Locate the cell with the specified text and output its [X, Y] center coordinate. 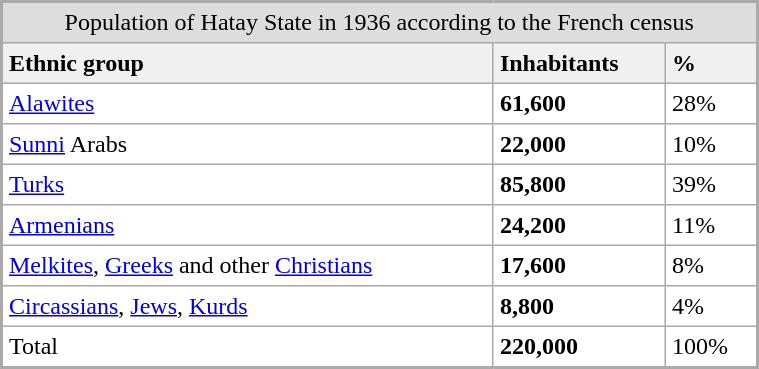
24,200 [579, 225]
61,600 [579, 103]
Total [248, 346]
% [711, 63]
Inhabitants [579, 63]
Population of Hatay State in 1936 according to the French census [380, 22]
4% [711, 306]
220,000 [579, 346]
Alawites [248, 103]
85,800 [579, 184]
Armenians [248, 225]
10% [711, 144]
Turks [248, 184]
8% [711, 265]
Sunni Arabs [248, 144]
11% [711, 225]
39% [711, 184]
100% [711, 346]
28% [711, 103]
Circassians, Jews, Kurds [248, 306]
Melkites, Greeks and other Christians [248, 265]
Ethnic group [248, 63]
22,000 [579, 144]
8,800 [579, 306]
17,600 [579, 265]
